For the text-containing cell, return its midpoint in (x, y) coordinate format. 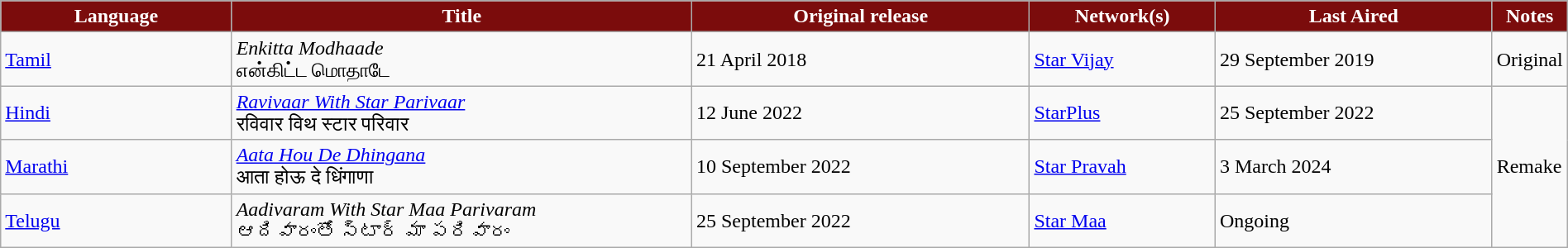
12 June 2022 (860, 112)
Aata Hou De Dhingana आता होऊ दे धिंगाणा (461, 167)
Star Maa (1123, 220)
Marathi (116, 167)
StarPlus (1123, 112)
Language (116, 17)
21 April 2018 (860, 60)
Title (461, 17)
Enkitta Modhaade என்கிட்ட மொதாடே (461, 60)
Tamil (116, 60)
Telugu (116, 220)
Original (1530, 60)
3 March 2024 (1353, 167)
Star Pravah (1123, 167)
Ongoing (1353, 220)
Star Vijay (1123, 60)
29 September 2019 (1353, 60)
Original release (860, 17)
10 September 2022 (860, 167)
Network(s) (1123, 17)
Ravivaar With Star Parivaar रविवार विथ स्टार परिवार (461, 112)
Notes (1530, 17)
Remake (1530, 167)
Hindi (116, 112)
Last Aired (1353, 17)
Aadivaram With Star Maa Parivaram ఆదివారంతో స్టార్ మా పరివారం (461, 220)
